Scan for the cell matching the given text and deliver its [x, y] coordinate at center. 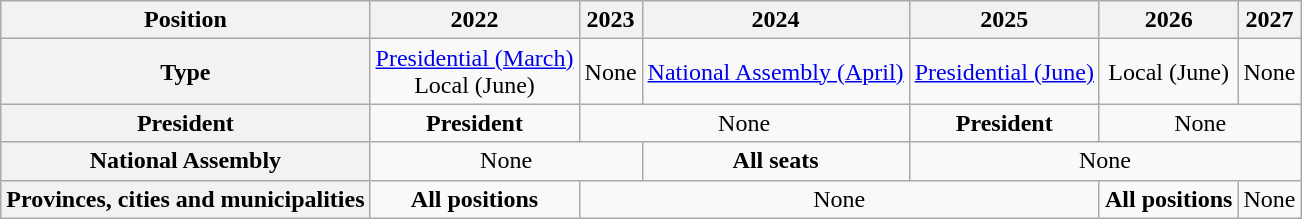
National Assembly (April) [776, 72]
Presidential (June) [1004, 72]
National Assembly [186, 161]
2027 [1270, 20]
2022 [474, 20]
Provinces, cities and municipalities [186, 199]
2025 [1004, 20]
All seats [776, 161]
2024 [776, 20]
2026 [1168, 20]
Position [186, 20]
Presidential (March) Local (June) [474, 72]
2023 [610, 20]
Type [186, 72]
Local (June) [1168, 72]
